From the cell containing the given text, extract its center point as (X, Y) coordinate. 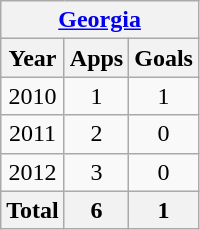
2011 (33, 134)
6 (96, 210)
Goals (164, 58)
3 (96, 172)
2010 (33, 96)
Total (33, 210)
2 (96, 134)
2012 (33, 172)
Apps (96, 58)
Year (33, 58)
Georgia (100, 20)
